For the text-containing cell, return its midpoint in [x, y] coordinate format. 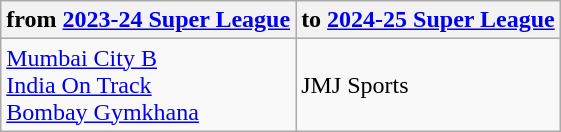
Mumbai City BIndia On TrackBombay Gymkhana [148, 85]
to 2024-25 Super League [428, 20]
JMJ Sports [428, 85]
from 2023-24 Super League [148, 20]
